Locate the cell with the specified text and output its [X, Y] center coordinate. 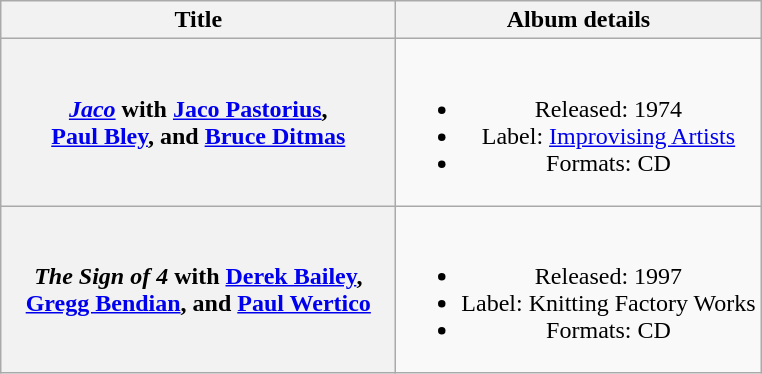
Released: 1974Label: Improvising ArtistsFormats: CD [578, 122]
Jaco with Jaco Pastorius,Paul Bley, and Bruce Ditmas [198, 122]
Title [198, 20]
Album details [578, 20]
The Sign of 4 with Derek Bailey,Gregg Bendian, and Paul Wertico [198, 290]
Released: 1997Label: Knitting Factory WorksFormats: CD [578, 290]
